Pinpoint the cell where the given text exists, returning its (X, Y) midpoint coordinate. 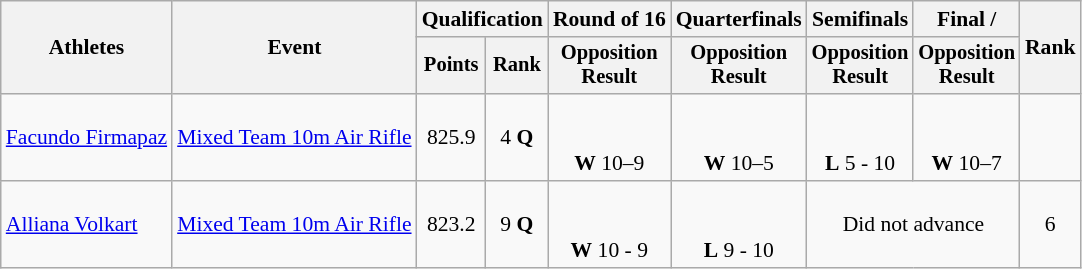
Points (452, 66)
Round of 16 (610, 19)
W 10 - 9 (610, 224)
Did not advance (914, 224)
825.9 (452, 138)
L 5 - 10 (860, 138)
6 (1050, 224)
Quarterfinals (739, 19)
W 10–9 (610, 138)
Athletes (86, 48)
Semifinals (860, 19)
Facundo Firmapaz (86, 138)
W 10–7 (966, 138)
Event (294, 48)
9 Q (517, 224)
4 Q (517, 138)
L 9 - 10 (739, 224)
W 10–5 (739, 138)
Qualification (482, 19)
Final / (966, 19)
823.2 (452, 224)
Alliana Volkart (86, 224)
